Detect which cell encompasses the target text, then output its [x, y] center coordinate. 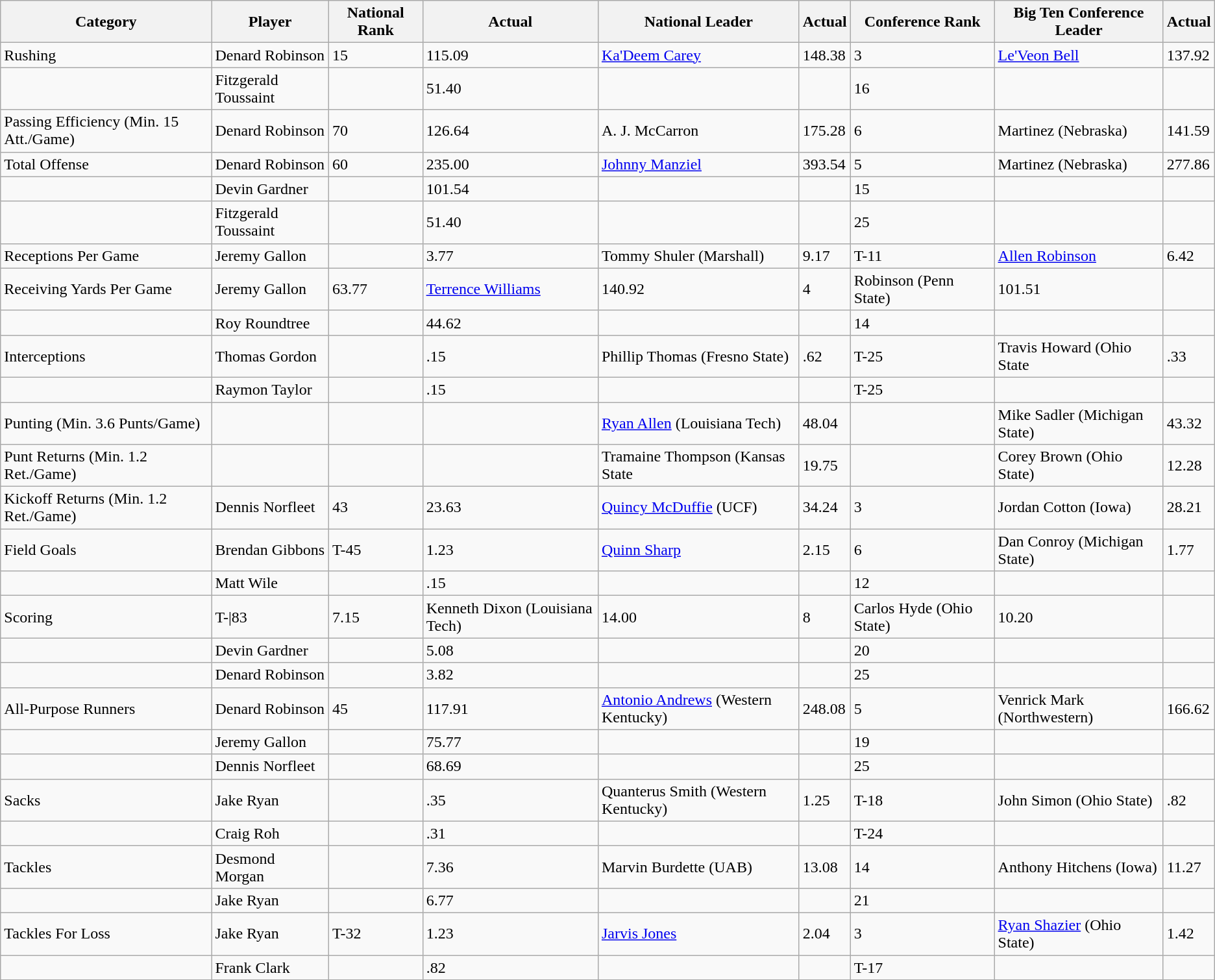
T-18 [922, 800]
Raymon Taylor [270, 389]
Passing Efficiency (Min. 15 Att./Game) [106, 131]
National Rank [375, 22]
Quanterus Smith (Western Kentucky) [698, 800]
Receiving Yards Per Game [106, 289]
5.08 [510, 650]
8 [824, 617]
3.82 [510, 675]
Total Offense [106, 164]
Corey Brown (Ohio State) [1079, 466]
175.28 [824, 131]
Jordan Cotton (Iowa) [1079, 508]
Allen Robinson [1079, 256]
1.77 [1189, 550]
141.59 [1189, 131]
14.00 [698, 617]
Ryan Allen (Louisiana Tech) [698, 423]
Punting (Min. 3.6 Punts/Game) [106, 423]
9.17 [824, 256]
T-24 [922, 833]
1.42 [1189, 933]
43 [375, 508]
Conference Rank [922, 22]
Tramaine Thompson (Kansas State [698, 466]
Desmond Morgan [270, 867]
11.27 [1189, 867]
Ka'Deem Carey [698, 55]
Terrence Williams [510, 289]
Le'Veon Bell [1079, 55]
A. J. McCarron [698, 131]
Kenneth Dixon (Louisiana Tech) [510, 617]
Quinn Sharp [698, 550]
Kickoff Returns (Min. 1.2 Ret./Game) [106, 508]
6.42 [1189, 256]
21 [922, 900]
75.77 [510, 742]
Antonio Andrews (Western Kentucky) [698, 709]
248.08 [824, 709]
Interceptions [106, 356]
Receptions Per Game [106, 256]
148.38 [824, 55]
101.51 [1079, 289]
7.15 [375, 617]
Craig Roh [270, 833]
Brendan Gibbons [270, 550]
13.08 [824, 867]
140.92 [698, 289]
T-32 [375, 933]
63.77 [375, 289]
Phillip Thomas (Fresno State) [698, 356]
45 [375, 709]
T-11 [922, 256]
Quincy McDuffie (UCF) [698, 508]
Matt Wile [270, 583]
4 [824, 289]
Anthony Hitchens (Iowa) [1079, 867]
Travis Howard (Ohio State [1079, 356]
Category [106, 22]
277.86 [1189, 164]
Roy Roundtree [270, 323]
Thomas Gordon [270, 356]
Robinson (Penn State) [922, 289]
166.62 [1189, 709]
John Simon (Ohio State) [1079, 800]
National Leader [698, 22]
Dan Conroy (Michigan State) [1079, 550]
3.77 [510, 256]
2.04 [824, 933]
Frank Clark [270, 968]
.31 [510, 833]
1.25 [824, 800]
Venrick Mark (Northwestern) [1079, 709]
19.75 [824, 466]
60 [375, 164]
6.77 [510, 900]
Field Goals [106, 550]
28.21 [1189, 508]
68.69 [510, 766]
137.92 [1189, 55]
20 [922, 650]
12.28 [1189, 466]
235.00 [510, 164]
Tommy Shuler (Marshall) [698, 256]
Marvin Burdette (UAB) [698, 867]
7.36 [510, 867]
126.64 [510, 131]
Jarvis Jones [698, 933]
Mike Sadler (Michigan State) [1079, 423]
Rushing [106, 55]
101.54 [510, 189]
70 [375, 131]
Carlos Hyde (Ohio State) [922, 617]
.62 [824, 356]
Sacks [106, 800]
16 [922, 88]
.35 [510, 800]
All-Purpose Runners [106, 709]
48.04 [824, 423]
23.63 [510, 508]
Tackles For Loss [106, 933]
Punt Returns (Min. 1.2 Ret./Game) [106, 466]
393.54 [824, 164]
43.32 [1189, 423]
Ryan Shazier (Ohio State) [1079, 933]
Scoring [106, 617]
T-|83 [270, 617]
2.15 [824, 550]
34.24 [824, 508]
Player [270, 22]
T-45 [375, 550]
117.91 [510, 709]
Johnny Manziel [698, 164]
T-17 [922, 968]
12 [922, 583]
Big Ten Conference Leader [1079, 22]
115.09 [510, 55]
Tackles [106, 867]
19 [922, 742]
44.62 [510, 323]
10.20 [1079, 617]
.33 [1189, 356]
